Capture the cell that displays the provided text and extract its [x, y] central coordinate. 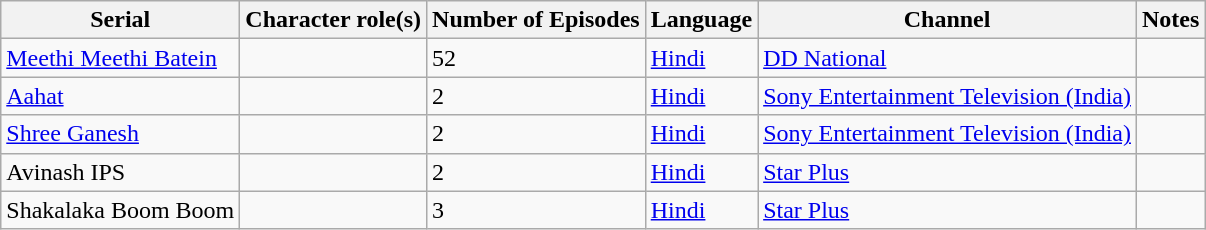
Avinash IPS [120, 172]
Channel [948, 20]
Notes [1171, 20]
Number of Episodes [536, 20]
Serial [120, 20]
Shree Ganesh [120, 134]
Shakalaka Boom Boom [120, 210]
Aahat [120, 96]
Meethi Meethi Batein [120, 58]
DD National [948, 58]
Character role(s) [334, 20]
Language [701, 20]
3 [536, 210]
52 [536, 58]
